Extract the (X, Y) coordinate from the center of the cell holding the provided text.  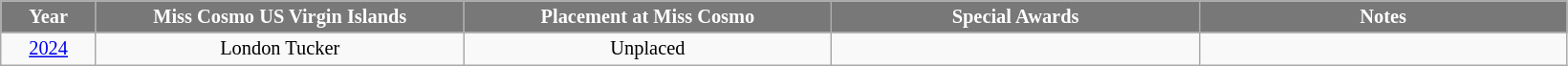
Notes (1383, 16)
London Tucker (279, 49)
Miss Cosmo US Virgin Islands (279, 16)
Unplaced (648, 49)
2024 (49, 49)
Year (49, 16)
Special Awards (1015, 16)
Placement at Miss Cosmo (648, 16)
